Provide the [x, y] coordinate of the cell's center where the given text is located.  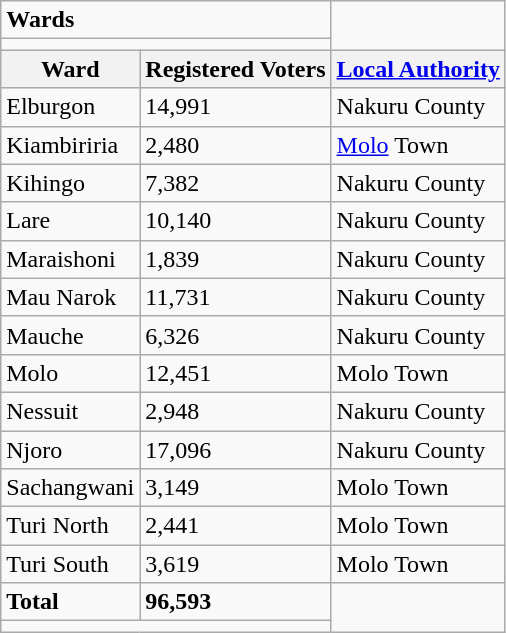
12,451 [236, 373]
Lare [70, 221]
Njoro [70, 449]
14,991 [236, 107]
2,948 [236, 411]
Maraishoni [70, 259]
Wards [166, 20]
17,096 [236, 449]
2,480 [236, 145]
3,619 [236, 564]
10,140 [236, 221]
Elburgon [70, 107]
6,326 [236, 335]
96,593 [236, 602]
Turi South [70, 564]
Kiambiriria [70, 145]
Mau Narok [70, 297]
Kihingo [70, 183]
Sachangwani [70, 488]
Turi North [70, 526]
7,382 [236, 183]
1,839 [236, 259]
Molo [70, 373]
Local Authority [418, 69]
Mauche [70, 335]
3,149 [236, 488]
2,441 [236, 526]
Nessuit [70, 411]
Registered Voters [236, 69]
11,731 [236, 297]
Total [70, 602]
Ward [70, 69]
